Return the (X, Y) coordinate for the center point of the cell that contains the specified text.  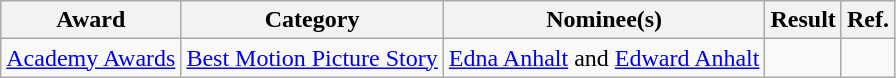
Award (91, 20)
Ref. (868, 20)
Academy Awards (91, 58)
Edna Anhalt and Edward Anhalt (604, 58)
Result (803, 20)
Nominee(s) (604, 20)
Best Motion Picture Story (312, 58)
Category (312, 20)
